Return (X, Y) of the center of cell containing provided text 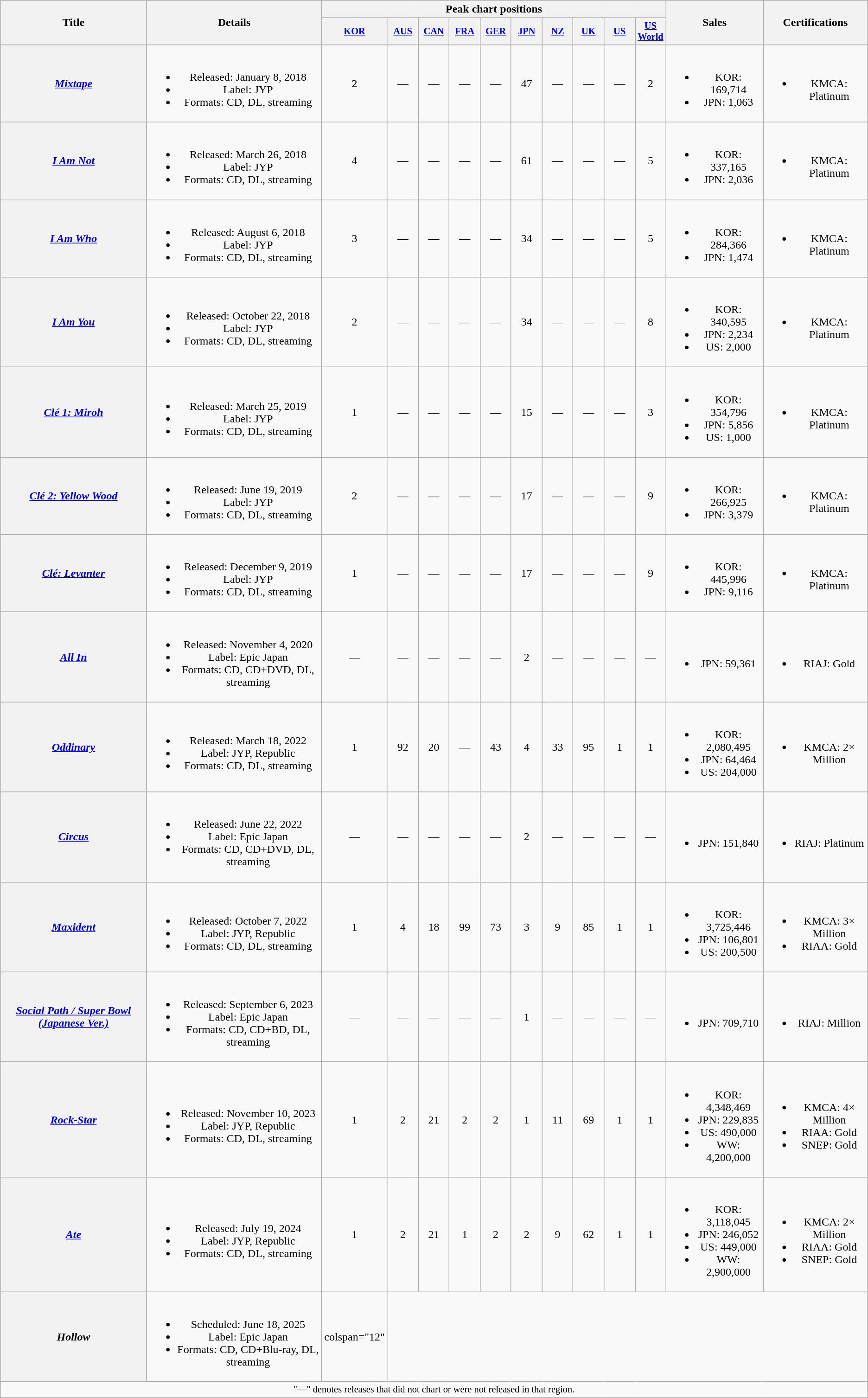
Peak chart positions (494, 9)
61 (527, 161)
RIAJ: Million (816, 1017)
73 (496, 927)
KMCA: 4× MillionRIAA: GoldSNEP: Gold (816, 1119)
Released: March 18, 2022Label: JYP, RepublicFormats: CD, DL, streaming (234, 747)
Released: October 7, 2022Label: JYP, RepublicFormats: CD, DL, streaming (234, 927)
All In (73, 657)
15 (527, 412)
KOR (355, 32)
Social Path / Super Bowl (Japanese Ver.) (73, 1017)
USWorld (651, 32)
JPN: 59,361 (714, 657)
KOR: 337,165JPN: 2,036 (714, 161)
18 (434, 927)
Clé 1: Miroh (73, 412)
92 (402, 747)
KOR: 169,714JPN: 1,063 (714, 83)
Clé: Levanter (73, 573)
47 (527, 83)
Certifications (816, 23)
99 (465, 927)
UK (589, 32)
KMCA: 2× Million (816, 747)
JPN (527, 32)
Released: November 4, 2020Label: Epic JapanFormats: CD, CD+DVD, DL, streaming (234, 657)
Released: October 22, 2018Label: JYPFormats: CD, DL, streaming (234, 322)
Rock-Star (73, 1119)
AUS (402, 32)
Released: September 6, 2023Label: Epic JapanFormats: CD, CD+BD, DL, streaming (234, 1017)
KOR: 3,725,446JPN: 106,801US: 200,500 (714, 927)
KOR: 354,796JPN: 5,856US: 1,000 (714, 412)
95 (589, 747)
KMCA: 3× MillionRIAA: Gold (816, 927)
Sales (714, 23)
Released: July 19, 2024Label: JYP, RepublicFormats: CD, DL, streaming (234, 1234)
62 (589, 1234)
NZ (557, 32)
Ate (73, 1234)
"—" denotes releases that did not chart or were not released in that region. (434, 1390)
8 (651, 322)
RIAJ: Platinum (816, 837)
GER (496, 32)
KOR: 3,118,045JPN: 246,052US: 449,000WW: 2,900,000 (714, 1234)
Details (234, 23)
33 (557, 747)
Mixtape (73, 83)
FRA (465, 32)
KOR: 4,348,469JPN: 229,835US: 490,000WW: 4,200,000 (714, 1119)
20 (434, 747)
Hollow (73, 1337)
Released: November 10, 2023Label: JYP, RepublicFormats: CD, DL, streaming (234, 1119)
Released: August 6, 2018Label: JYPFormats: CD, DL, streaming (234, 238)
colspan="12" (355, 1337)
69 (589, 1119)
85 (589, 927)
KMCA: 2× MillionRIAA: GoldSNEP: Gold (816, 1234)
11 (557, 1119)
CAN (434, 32)
RIAJ: Gold (816, 657)
KOR: 266,925JPN: 3,379 (714, 496)
Clé 2: Yellow Wood (73, 496)
Released: March 26, 2018Label: JYPFormats: CD, DL, streaming (234, 161)
I Am Not (73, 161)
JPN: 709,710 (714, 1017)
Released: January 8, 2018Label: JYPFormats: CD, DL, streaming (234, 83)
43 (496, 747)
Scheduled: June 18, 2025Label: Epic JapanFormats: CD, CD+Blu-ray, DL, streaming (234, 1337)
I Am You (73, 322)
KOR: 340,595JPN: 2,234US: 2,000 (714, 322)
I Am Who (73, 238)
Maxident (73, 927)
KOR: 284,366JPN: 1,474 (714, 238)
US (619, 32)
Title (73, 23)
KOR: 445,996JPN: 9,116 (714, 573)
Oddinary (73, 747)
Released: March 25, 2019Label: JYPFormats: CD, DL, streaming (234, 412)
JPN: 151,840 (714, 837)
Released: June 22, 2022Label: Epic JapanFormats: CD, CD+DVD, DL, streaming (234, 837)
KOR: 2,080,495JPN: 64,464US: 204,000 (714, 747)
Released: June 19, 2019Label: JYPFormats: CD, DL, streaming (234, 496)
Released: December 9, 2019Label: JYPFormats: CD, DL, streaming (234, 573)
Circus (73, 837)
